Detect which cell encompasses the target text, then output its (X, Y) center coordinate. 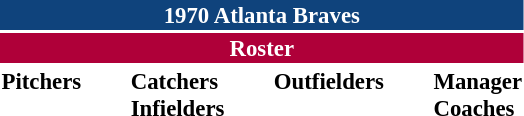
Roster (262, 48)
1970 Atlanta Braves (262, 15)
